Search for the cell housing the specified text and yield its [x, y] center coordinate. 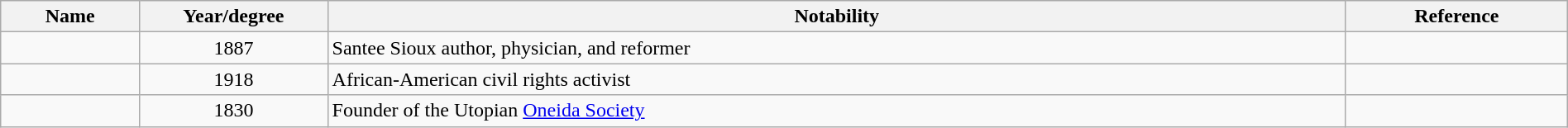
Year/degree [233, 17]
Santee Sioux author, physician, and reformer [837, 48]
1918 [233, 79]
African-American civil rights activist [837, 79]
1887 [233, 48]
Founder of the Utopian Oneida Society [837, 111]
Notability [837, 17]
Reference [1456, 17]
Name [70, 17]
1830 [233, 111]
